Determine the [X, Y] coordinate at the center of the cell enclosing the given text.  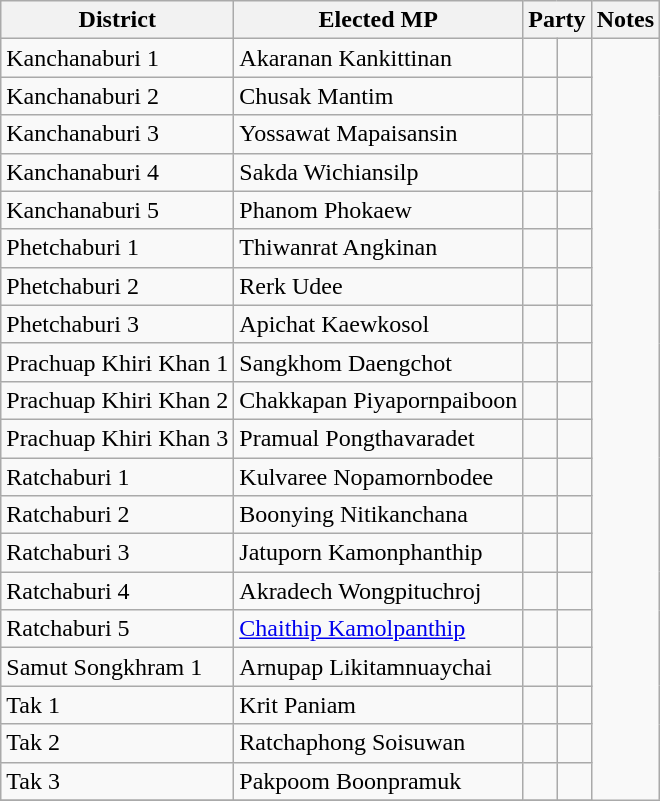
Party [557, 20]
Kanchanaburi 3 [118, 134]
Elected MP [378, 20]
Prachuap Khiri Khan 2 [118, 400]
Arnupap Likitamnuaychai [378, 667]
Yossawat Mapaisansin [378, 134]
Ratchaburi 4 [118, 591]
Kanchanaburi 1 [118, 58]
Pakpoom Boonpramuk [378, 781]
Akradech Wongpituchroj [378, 591]
Boonying Nitikanchana [378, 515]
Tak 3 [118, 781]
Notes [625, 20]
Prachuap Khiri Khan 1 [118, 362]
Ratchaburi 2 [118, 515]
Chaithip Kamolpanthip [378, 629]
Jatuporn Kamonphanthip [378, 553]
Phetchaburi 1 [118, 248]
Sangkhom Daengchot [378, 362]
Tak 1 [118, 705]
Kanchanaburi 2 [118, 96]
Phanom Phokaew [378, 210]
Thiwanrat Angkinan [378, 248]
Krit Paniam [378, 705]
Rerk Udee [378, 286]
Apichat Kaewkosol [378, 324]
Pramual Pongthavaradet [378, 438]
Akaranan Kankittinan [378, 58]
Samut Songkhram 1 [118, 667]
Chusak Mantim [378, 96]
Ratchaburi 3 [118, 553]
Kanchanaburi 5 [118, 210]
Sakda Wichiansilp [378, 172]
Kulvaree Nopamornbodee [378, 477]
District [118, 20]
Prachuap Khiri Khan 3 [118, 438]
Tak 2 [118, 743]
Phetchaburi 3 [118, 324]
Kanchanaburi 4 [118, 172]
Chakkapan Piyapornpaiboon [378, 400]
Ratchaburi 5 [118, 629]
Ratchaburi 1 [118, 477]
Phetchaburi 2 [118, 286]
Ratchaphong Soisuwan [378, 743]
